Output the (x, y) coordinate of the center of the cell containing the given text.  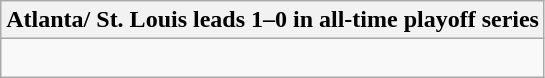
Atlanta/ St. Louis leads 1–0 in all-time playoff series (273, 20)
